Find where the given text appears and provide that cell's center as [x, y] coordinate. 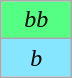
b [36, 58]
bb [36, 20]
